Extract the (x, y) coordinate from the center of the cell holding the provided text.  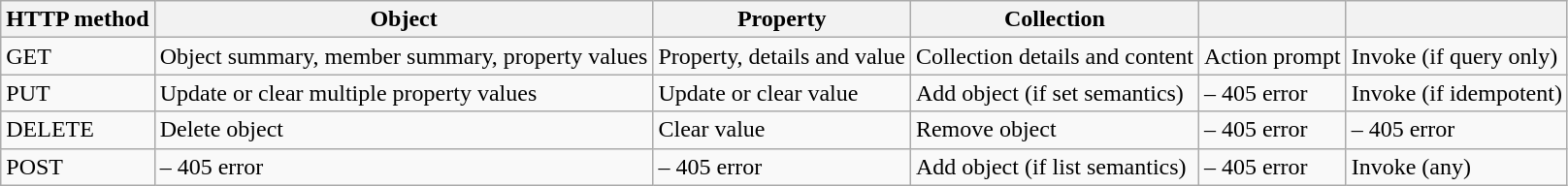
Add object (if set semantics) (1054, 93)
Invoke (if idempotent) (1456, 93)
DELETE (78, 130)
Collection (1054, 19)
Update or clear value (782, 93)
Collection details and content (1054, 56)
Add object (if list semantics) (1054, 167)
POST (78, 167)
Invoke (any) (1456, 167)
GET (78, 56)
Delete object (404, 130)
Property, details and value (782, 56)
Update or clear multiple property values (404, 93)
Remove object (1054, 130)
Clear value (782, 130)
Invoke (if query only) (1456, 56)
PUT (78, 93)
Object summary, member summary, property values (404, 56)
Action prompt (1272, 56)
Property (782, 19)
HTTP method (78, 19)
Object (404, 19)
